Extract the (X, Y) coordinate from the center of the cell holding the provided text.  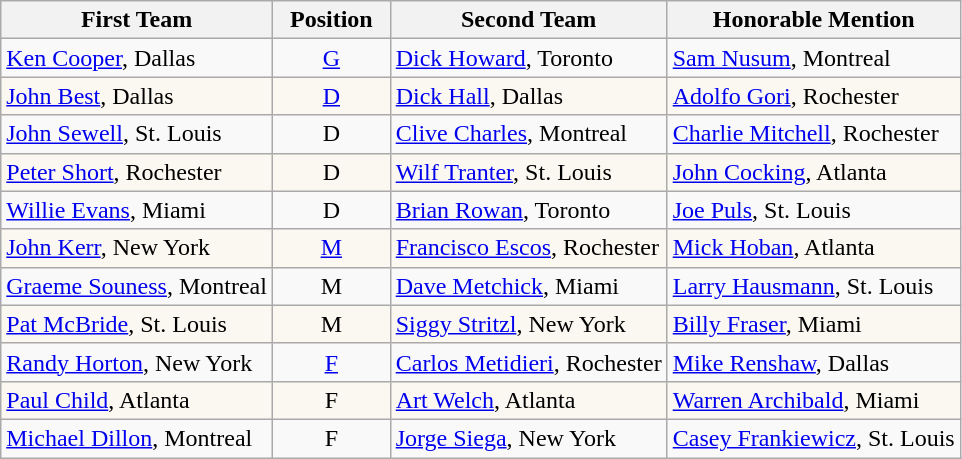
John Best, Dallas (137, 96)
G (331, 58)
Mick Hoban, Atlanta (814, 248)
Dave Metchick, Miami (528, 286)
Jorge Siega, New York (528, 438)
Randy Horton, New York (137, 362)
Paul Child, Atlanta (137, 400)
John Kerr, New York (137, 248)
Larry Hausmann, St. Louis (814, 286)
Ken Cooper, Dallas (137, 58)
Warren Archibald, Miami (814, 400)
First Team (137, 20)
John Cocking, Atlanta (814, 172)
Charlie Mitchell, Rochester (814, 134)
Brian Rowan, Toronto (528, 210)
Peter Short, Rochester (137, 172)
Carlos Metidieri, Rochester (528, 362)
Wilf Tranter, St. Louis (528, 172)
Honorable Mention (814, 20)
Position (331, 20)
Willie Evans, Miami (137, 210)
Francisco Escos, Rochester (528, 248)
John Sewell, St. Louis (137, 134)
Joe Puls, St. Louis (814, 210)
Pat McBride, St. Louis (137, 324)
Siggy Stritzl, New York (528, 324)
Art Welch, Atlanta (528, 400)
Clive Charles, Montreal (528, 134)
Dick Howard, Toronto (528, 58)
Adolfo Gori, Rochester (814, 96)
Sam Nusum, Montreal (814, 58)
Billy Fraser, Miami (814, 324)
Mike Renshaw, Dallas (814, 362)
Graeme Souness, Montreal (137, 286)
Michael Dillon, Montreal (137, 438)
Casey Frankiewicz, St. Louis (814, 438)
Second Team (528, 20)
Dick Hall, Dallas (528, 96)
